Determine the [X, Y] coordinate at the center of the cell enclosing the given text.  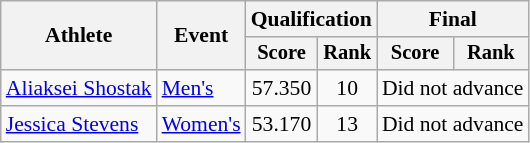
Women's [202, 124]
57.350 [282, 88]
Men's [202, 88]
53.170 [282, 124]
13 [347, 124]
Aliaksei Shostak [79, 88]
Event [202, 36]
Final [453, 19]
10 [347, 88]
Jessica Stevens [79, 124]
Qualification [312, 19]
Athlete [79, 36]
